Provide the [X, Y] coordinate of the cell's center where the given text is located.  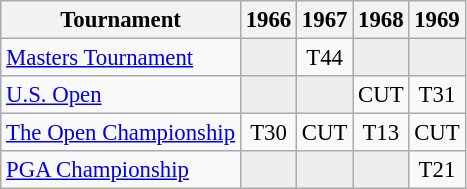
T31 [437, 95]
T13 [381, 133]
The Open Championship [121, 133]
Tournament [121, 20]
T44 [325, 58]
Masters Tournament [121, 58]
T21 [437, 170]
U.S. Open [121, 95]
PGA Championship [121, 170]
1968 [381, 20]
1969 [437, 20]
T30 [268, 133]
1966 [268, 20]
1967 [325, 20]
